Provide the (X, Y) coordinate of the cell's center where the given text is located.  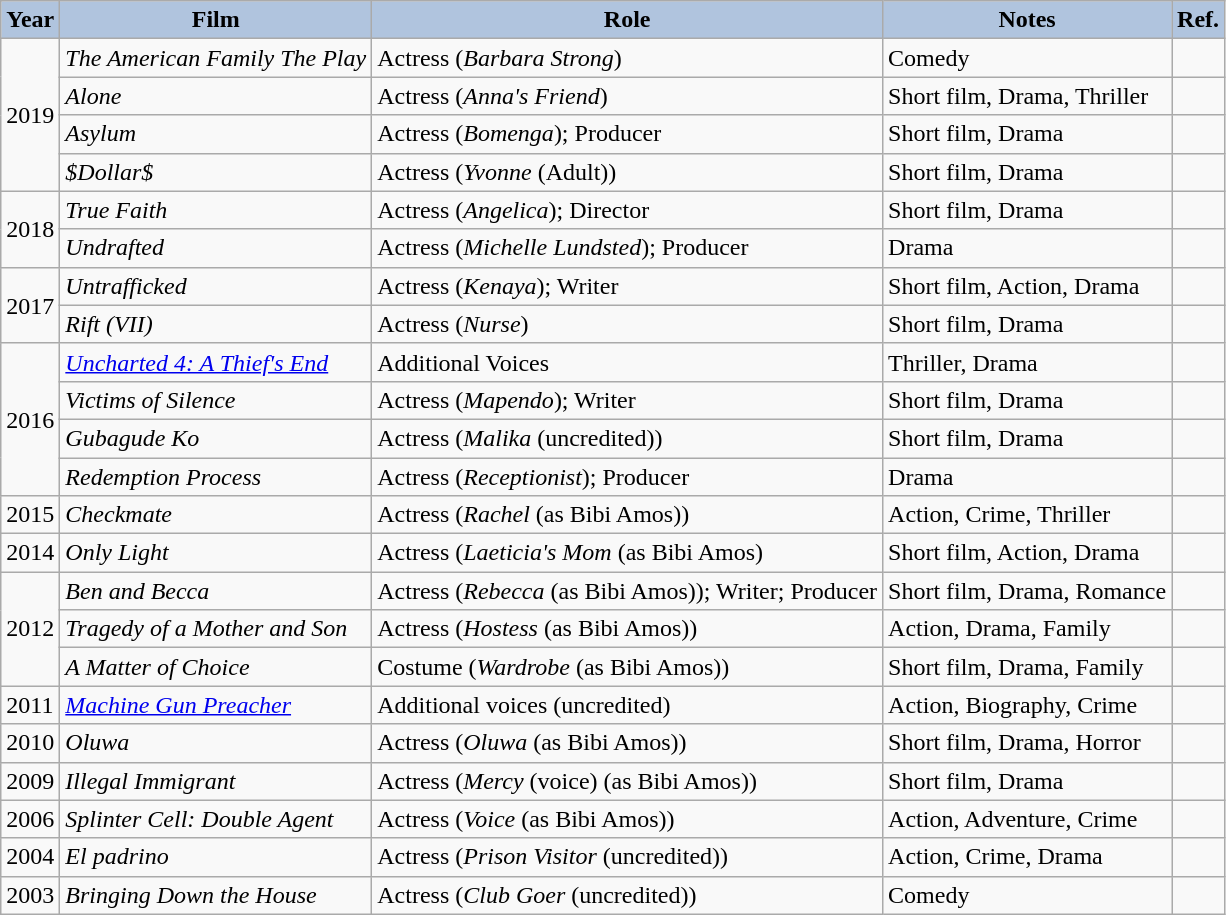
True Faith (216, 210)
Short film, Drama, Romance (1028, 591)
Bringing Down the House (216, 895)
Year (30, 20)
Action, Biography, Crime (1028, 705)
$Dollar$ (216, 172)
Actress (Barbara Strong) (628, 58)
Oluwa (216, 743)
Action, Drama, Family (1028, 629)
Ben and Becca (216, 591)
Actress (Angelica); Director (628, 210)
Actress (Voice (as Bibi Amos)) (628, 819)
2017 (30, 305)
2011 (30, 705)
Film (216, 20)
Short film, Drama, Thriller (1028, 96)
2012 (30, 629)
2016 (30, 419)
Actress (Club Goer (uncredited)) (628, 895)
Machine Gun Preacher (216, 705)
Gubagude Ko (216, 438)
Actress (Oluwa (as Bibi Amos)) (628, 743)
Thriller, Drama (1028, 362)
Actress (Kenaya); Writer (628, 286)
Uncharted 4: A Thief's End (216, 362)
Actress (Michelle Lundsted); Producer (628, 248)
Checkmate (216, 515)
Actress (Nurse) (628, 324)
Action, Crime, Thriller (1028, 515)
Action, Adventure, Crime (1028, 819)
Actress (Malika (uncredited)) (628, 438)
2019 (30, 115)
2015 (30, 515)
Undrafted (216, 248)
Alone (216, 96)
Short film, Drama, Family (1028, 667)
Costume (Wardrobe (as Bibi Amos)) (628, 667)
Action, Crime, Drama (1028, 857)
Ref. (1198, 20)
Actress (Yvonne (Adult)) (628, 172)
2006 (30, 819)
A Matter of Choice (216, 667)
El padrino (216, 857)
2009 (30, 781)
Actress (Rebecca (as Bibi Amos)); Writer; Producer (628, 591)
Role (628, 20)
Tragedy of a Mother and Son (216, 629)
Actress (Receptionist); Producer (628, 477)
Notes (1028, 20)
Actress (Prison Visitor (uncredited)) (628, 857)
Asylum (216, 134)
2014 (30, 553)
Rift (VII) (216, 324)
Actress (Mapendo); Writer (628, 400)
Redemption Process (216, 477)
Untrafficked (216, 286)
Additional Voices (628, 362)
Actress (Hostess (as Bibi Amos)) (628, 629)
The American Family The Play (216, 58)
2018 (30, 229)
Additional voices (uncredited) (628, 705)
Only Light (216, 553)
2010 (30, 743)
Actress (Rachel (as Bibi Amos)) (628, 515)
Actress (Bomenga); Producer (628, 134)
2004 (30, 857)
Splinter Cell: Double Agent (216, 819)
Actress (Mercy (voice) (as Bibi Amos)) (628, 781)
Victims of Silence (216, 400)
Actress (Laeticia's Mom (as Bibi Amos) (628, 553)
Illegal Immigrant (216, 781)
2003 (30, 895)
Actress (Anna's Friend) (628, 96)
Short film, Drama, Horror (1028, 743)
